Output the [x, y] coordinate of the center of the cell containing the given text.  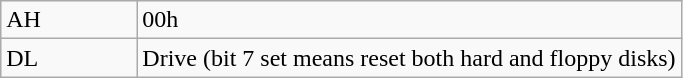
AH [69, 20]
DL [69, 58]
00h [409, 20]
Drive (bit 7 set means reset both hard and floppy disks) [409, 58]
